Output the (X, Y) coordinate of the center of the cell containing the given text.  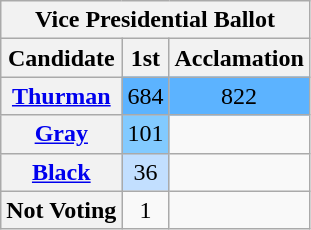
Candidate (62, 58)
1 (146, 210)
36 (146, 172)
Vice Presidential Ballot (156, 20)
Gray (62, 134)
101 (146, 134)
1st (146, 58)
Black (62, 172)
Acclamation (239, 58)
Thurman (62, 96)
Not Voting (62, 210)
684 (146, 96)
822 (239, 96)
